Detect which cell encompasses the target text, then output its (X, Y) center coordinate. 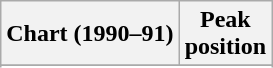
Chart (1990–91) (90, 34)
Peak position (225, 34)
